Capture the cell that displays the provided text and extract its (X, Y) central coordinate. 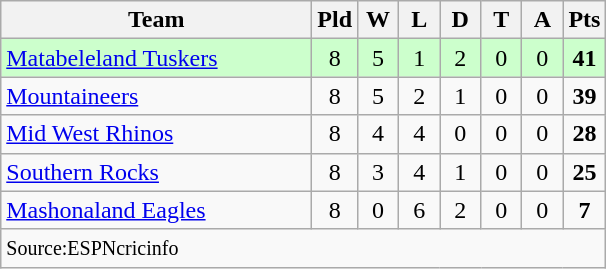
41 (584, 58)
A (542, 20)
Southern Rocks (156, 172)
Mid West Rhinos (156, 134)
Matabeleland Tuskers (156, 58)
L (420, 20)
28 (584, 134)
25 (584, 172)
Pld (335, 20)
Mashonaland Eagles (156, 210)
Team (156, 20)
39 (584, 96)
W (378, 20)
Mountaineers (156, 96)
D (460, 20)
Pts (584, 20)
7 (584, 210)
Source:ESPNcricinfo (304, 248)
T (502, 20)
3 (378, 172)
6 (420, 210)
